Output the [X, Y] coordinate of the center of the cell containing the given text.  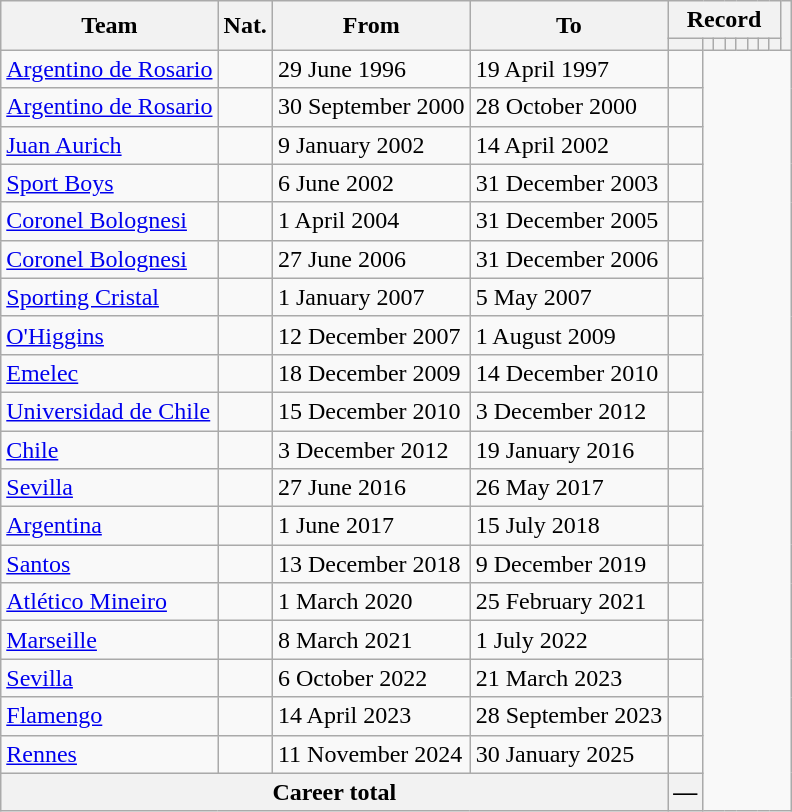
6 June 2002 [371, 183]
9 December 2019 [569, 564]
31 December 2005 [569, 221]
9 January 2002 [371, 145]
28 September 2023 [569, 716]
Flamengo [110, 716]
26 May 2017 [569, 488]
28 October 2000 [569, 107]
1 March 2020 [371, 602]
8 March 2021 [371, 640]
Team [110, 26]
Emelec [110, 373]
Marseille [110, 640]
1 August 2009 [569, 335]
Atlético Mineiro [110, 602]
15 July 2018 [569, 526]
1 April 2004 [371, 221]
14 December 2010 [569, 373]
15 December 2010 [371, 411]
30 January 2025 [569, 754]
19 January 2016 [569, 449]
— [686, 792]
Juan Aurich [110, 145]
21 March 2023 [569, 678]
Chile [110, 449]
Universidad de Chile [110, 411]
O'Higgins [110, 335]
6 October 2022 [371, 678]
12 December 2007 [371, 335]
31 December 2003 [569, 183]
18 December 2009 [371, 373]
Santos [110, 564]
Argentina [110, 526]
31 December 2006 [569, 259]
1 June 2017 [371, 526]
Sporting Cristal [110, 297]
Record [724, 20]
Sport Boys [110, 183]
13 December 2018 [371, 564]
Rennes [110, 754]
27 June 2016 [371, 488]
19 April 1997 [569, 69]
27 June 2006 [371, 259]
25 February 2021 [569, 602]
To [569, 26]
14 April 2023 [371, 716]
1 January 2007 [371, 297]
Career total [334, 792]
1 July 2022 [569, 640]
From [371, 26]
14 April 2002 [569, 145]
29 June 1996 [371, 69]
Nat. [245, 26]
5 May 2007 [569, 297]
11 November 2024 [371, 754]
30 September 2000 [371, 107]
